For the text-containing cell, return its midpoint in (x, y) coordinate format. 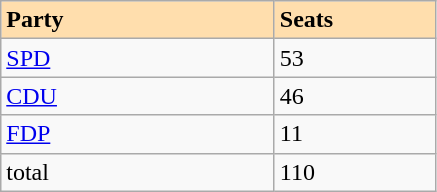
CDU (138, 96)
46 (354, 96)
53 (354, 58)
110 (354, 172)
SPD (138, 58)
FDP (138, 134)
Seats (354, 20)
Party (138, 20)
11 (354, 134)
total (138, 172)
